Provide the [x, y] coordinate of the cell's center where the given text is located.  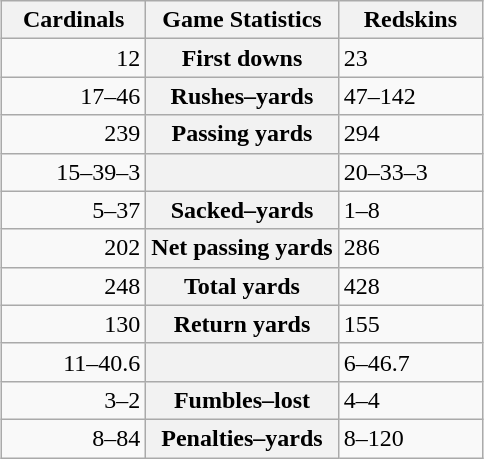
8–84 [73, 438]
15–39–3 [73, 172]
239 [73, 134]
286 [410, 248]
248 [73, 286]
3–2 [73, 400]
155 [410, 324]
Game Statistics [242, 20]
Fumbles–lost [242, 400]
20–33–3 [410, 172]
Redskins [410, 20]
Total yards [242, 286]
202 [73, 248]
Passing yards [242, 134]
11–40.6 [73, 362]
17–46 [73, 96]
5–37 [73, 210]
Cardinals [73, 20]
Sacked–yards [242, 210]
Return yards [242, 324]
12 [73, 58]
23 [410, 58]
294 [410, 134]
Penalties–yards [242, 438]
1–8 [410, 210]
8–120 [410, 438]
428 [410, 286]
Net passing yards [242, 248]
Rushes–yards [242, 96]
First downs [242, 58]
130 [73, 324]
4–4 [410, 400]
6–46.7 [410, 362]
47–142 [410, 96]
